Pinpoint the cell where the given text exists, returning its (X, Y) midpoint coordinate. 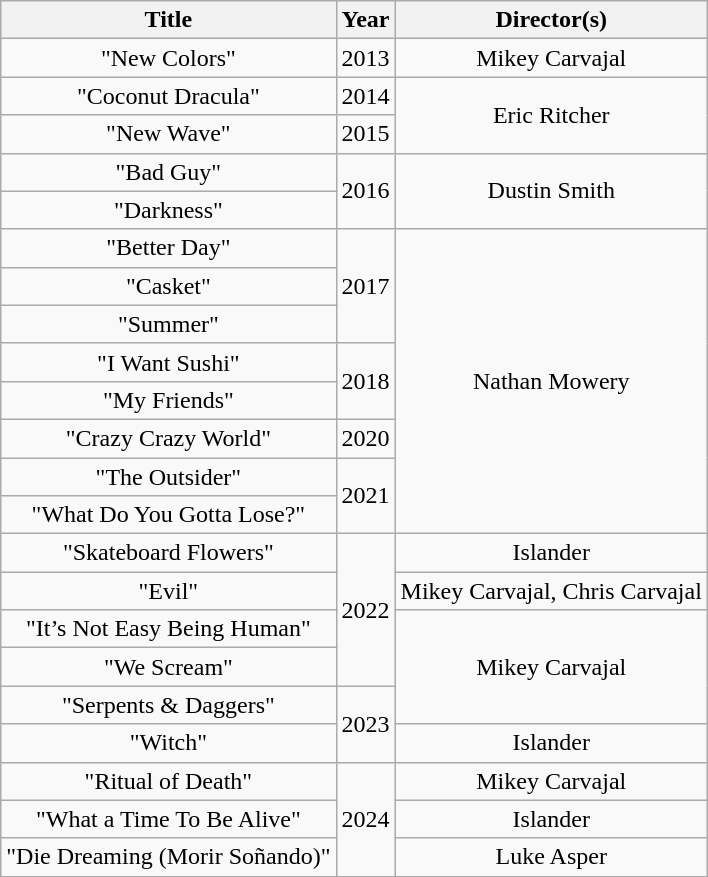
"My Friends" (168, 400)
"Crazy Crazy World" (168, 438)
"Evil" (168, 591)
2020 (366, 438)
"Darkness" (168, 210)
2014 (366, 96)
Director(s) (551, 20)
"Skateboard Flowers" (168, 553)
"Better Day" (168, 248)
"What Do You Gotta Lose?" (168, 515)
Nathan Mowery (551, 381)
2016 (366, 191)
2015 (366, 134)
2024 (366, 819)
"Coconut Dracula" (168, 96)
"Die Dreaming (Morir Soñando)" (168, 857)
2023 (366, 724)
2021 (366, 496)
"What a Time To Be Alive" (168, 819)
2013 (366, 58)
Year (366, 20)
"New Colors" (168, 58)
2022 (366, 610)
"Casket" (168, 286)
Dustin Smith (551, 191)
"I Want Sushi" (168, 362)
Eric Ritcher (551, 115)
"New Wave" (168, 134)
"Ritual of Death" (168, 781)
"Bad Guy" (168, 172)
Mikey Carvajal, Chris Carvajal (551, 591)
Luke Asper (551, 857)
"It’s Not Easy Being Human" (168, 629)
"Summer" (168, 324)
Title (168, 20)
2017 (366, 286)
"Serpents & Daggers" (168, 705)
"We Scream" (168, 667)
"Witch" (168, 743)
"The Outsider" (168, 477)
2018 (366, 381)
